Identify which cell holds the provided text, then report its [X, Y] central coordinate. 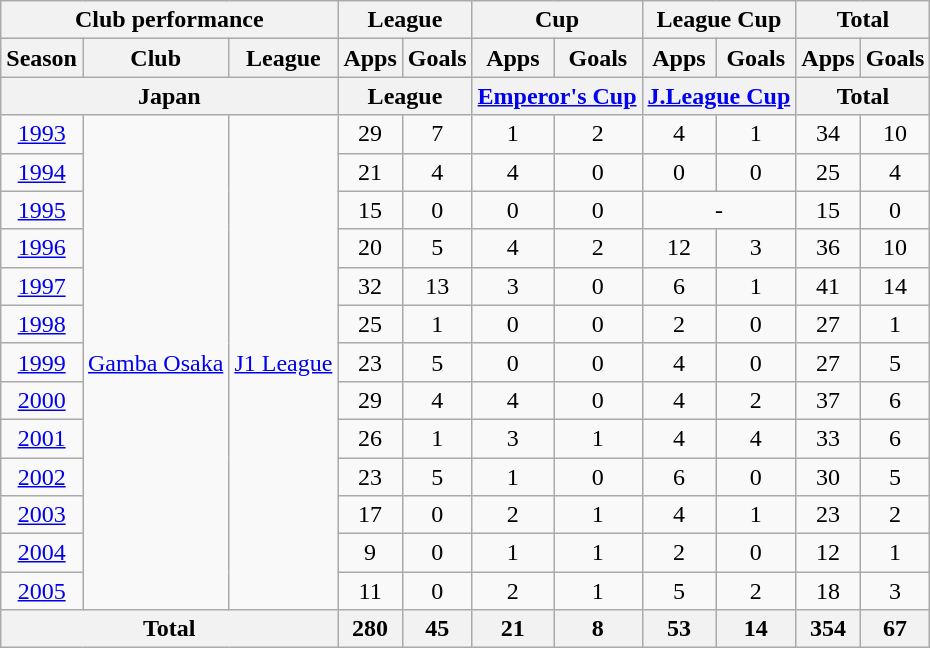
26 [370, 438]
1994 [42, 172]
Japan [170, 96]
Emperor's Cup [557, 96]
Gamba Osaka [155, 362]
45 [437, 629]
Cup [557, 20]
- [719, 210]
1999 [42, 362]
2000 [42, 400]
2003 [42, 515]
53 [679, 629]
1997 [42, 286]
17 [370, 515]
33 [828, 438]
2002 [42, 477]
2001 [42, 438]
37 [828, 400]
1995 [42, 210]
11 [370, 591]
J1 League [284, 362]
8 [598, 629]
34 [828, 134]
32 [370, 286]
J.League Cup [719, 96]
20 [370, 248]
9 [370, 553]
Club [155, 58]
30 [828, 477]
Season [42, 58]
36 [828, 248]
280 [370, 629]
13 [437, 286]
354 [828, 629]
41 [828, 286]
7 [437, 134]
18 [828, 591]
1993 [42, 134]
1996 [42, 248]
1998 [42, 324]
67 [895, 629]
Club performance [170, 20]
2004 [42, 553]
League Cup [719, 20]
2005 [42, 591]
